Capture the cell that displays the provided text and extract its [x, y] central coordinate. 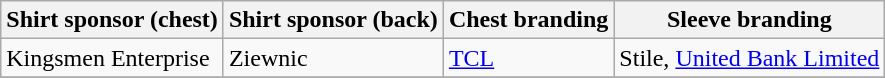
Sleeve branding [750, 20]
Ziewnic [333, 58]
TCL [528, 58]
Chest branding [528, 20]
Kingsmen Enterprise [112, 58]
Shirt sponsor (chest) [112, 20]
Shirt sponsor (back) [333, 20]
Stile, United Bank Limited [750, 58]
